Locate the cell with the specified text and output its [x, y] center coordinate. 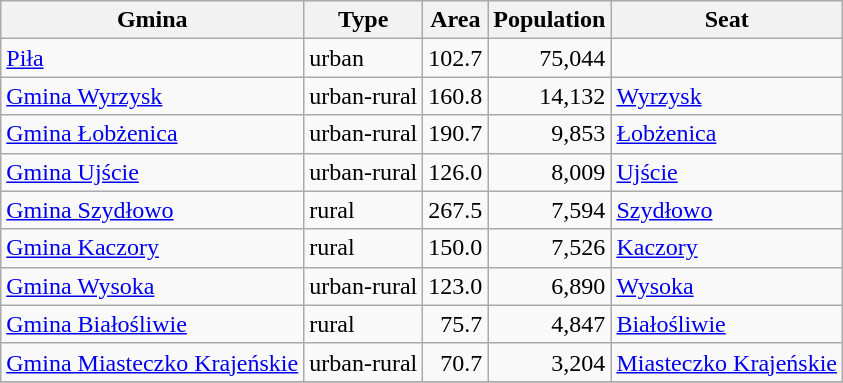
102.7 [456, 58]
Type [364, 20]
Gmina [152, 20]
Gmina Szydłowo [152, 210]
8,009 [550, 172]
Wyrzysk [727, 96]
9,853 [550, 134]
Miasteczko Krajeńskie [727, 362]
Ujście [727, 172]
126.0 [456, 172]
75.7 [456, 324]
Wysoka [727, 286]
70.7 [456, 362]
267.5 [456, 210]
3,204 [550, 362]
6,890 [550, 286]
Szydłowo [727, 210]
Piła [152, 58]
Gmina Kaczory [152, 248]
75,044 [550, 58]
123.0 [456, 286]
7,526 [550, 248]
190.7 [456, 134]
Gmina Łobżenica [152, 134]
7,594 [550, 210]
Gmina Wyrzysk [152, 96]
14,132 [550, 96]
4,847 [550, 324]
Population [550, 20]
Białośliwie [727, 324]
Kaczory [727, 248]
Area [456, 20]
Gmina Miasteczko Krajeńskie [152, 362]
160.8 [456, 96]
Seat [727, 20]
Gmina Białośliwie [152, 324]
Gmina Ujście [152, 172]
Gmina Wysoka [152, 286]
Łobżenica [727, 134]
150.0 [456, 248]
urban [364, 58]
